Find where the given text appears and provide that cell's center as [X, Y] coordinate. 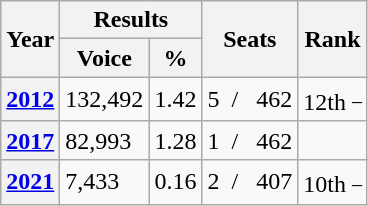
2 / 407 [250, 182]
2021 [30, 182]
12th _ [333, 100]
1.28 [176, 140]
82,993 [104, 140]
Voice [104, 58]
Year [30, 39]
Seats [250, 39]
10th _ [333, 182]
1 / 462 [250, 140]
2017 [30, 140]
Rank [333, 39]
7,433 [104, 182]
1.42 [176, 100]
132,492 [104, 100]
0.16 [176, 182]
5 / 462 [250, 100]
% [176, 58]
Results [131, 20]
2012 [30, 100]
